Find where the given text appears and provide that cell's center as [X, Y] coordinate. 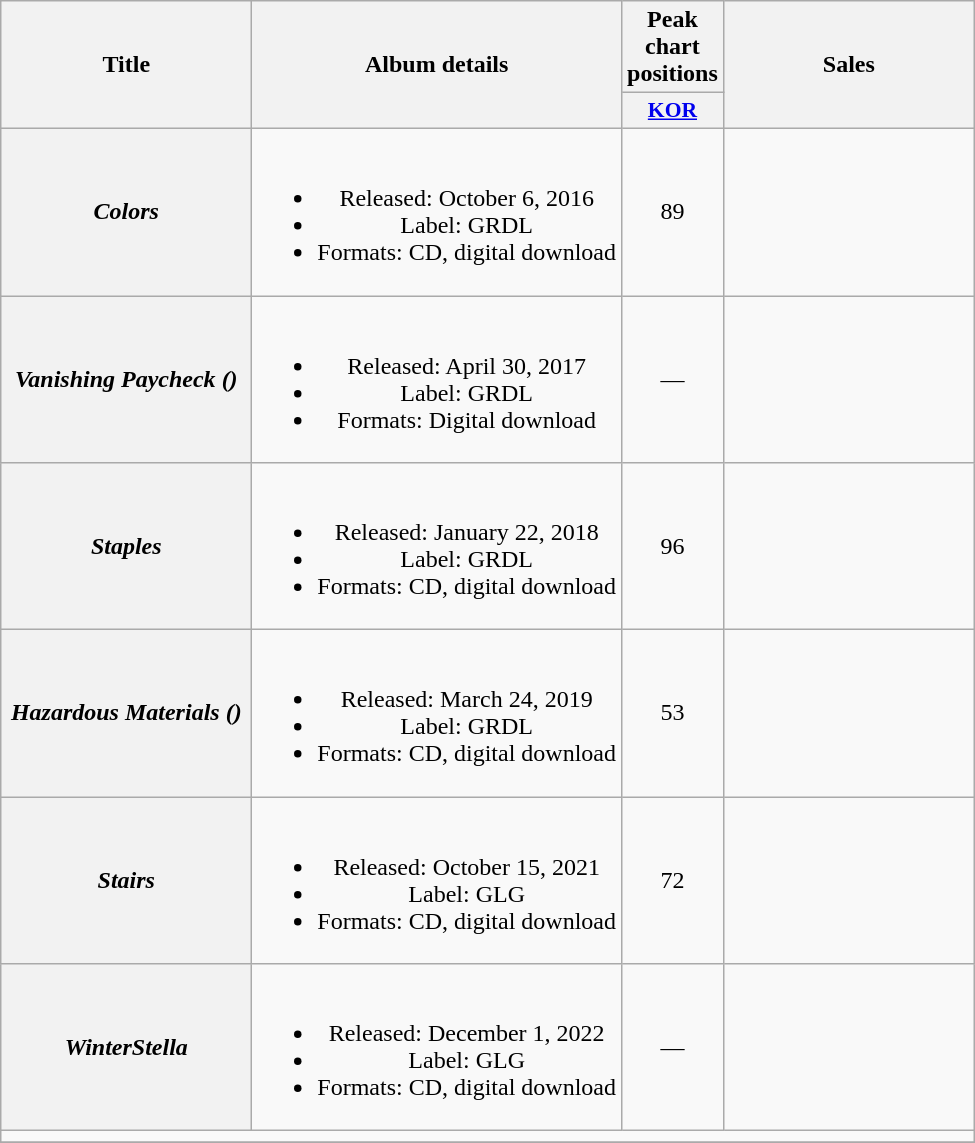
KOR [673, 111]
Vanishing Paycheck () [126, 380]
72 [673, 880]
Album details [437, 65]
Released: April 30, 2017Label: GRDLFormats: Digital download [437, 380]
96 [673, 546]
Peak chart positions [673, 47]
Title [126, 65]
53 [673, 714]
Released: December 1, 2022Label: GLGFormats: CD, digital download [437, 1048]
Hazardous Materials () [126, 714]
Staples [126, 546]
Colors [126, 212]
WinterStella [126, 1048]
Released: October 6, 2016Label: GRDLFormats: CD, digital download [437, 212]
Released: October 15, 2021Label: GLGFormats: CD, digital download [437, 880]
Stairs [126, 880]
89 [673, 212]
Released: January 22, 2018Label: GRDLFormats: CD, digital download [437, 546]
Released: March 24, 2019Label: GRDLFormats: CD, digital download [437, 714]
Sales [848, 65]
